Capture the cell that displays the provided text and extract its [x, y] central coordinate. 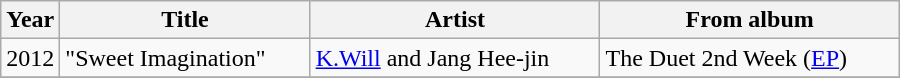
Year [30, 20]
The Duet 2nd Week (EP) [750, 58]
2012 [30, 58]
K.Will and Jang Hee-jin [455, 58]
"Sweet Imagination" [185, 58]
From album [750, 20]
Title [185, 20]
Artist [455, 20]
